Output the [X, Y] coordinate of the center of the cell containing the given text.  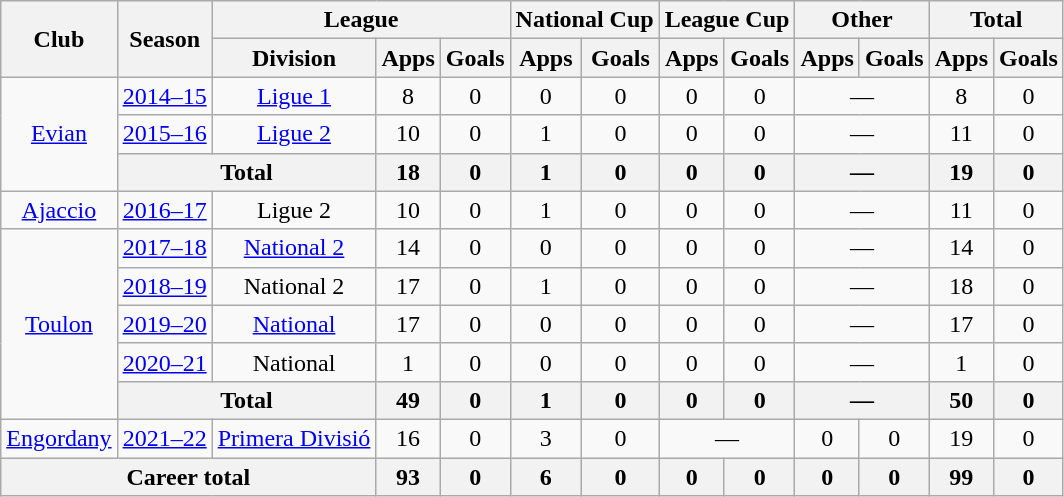
Other [862, 20]
Ajaccio [59, 210]
16 [408, 438]
League [361, 20]
2018–19 [164, 286]
93 [408, 477]
Engordany [59, 438]
Career total [188, 477]
2021–22 [164, 438]
Season [164, 39]
2019–20 [164, 324]
2016–17 [164, 210]
3 [546, 438]
Primera Divisió [294, 438]
2015–16 [164, 134]
National Cup [584, 20]
Evian [59, 134]
49 [408, 400]
Toulon [59, 324]
Division [294, 58]
50 [961, 400]
2017–18 [164, 248]
Club [59, 39]
League Cup [727, 20]
99 [961, 477]
Ligue 1 [294, 96]
2014–15 [164, 96]
2020–21 [164, 362]
6 [546, 477]
